Search for the cell housing the specified text and yield its [x, y] center coordinate. 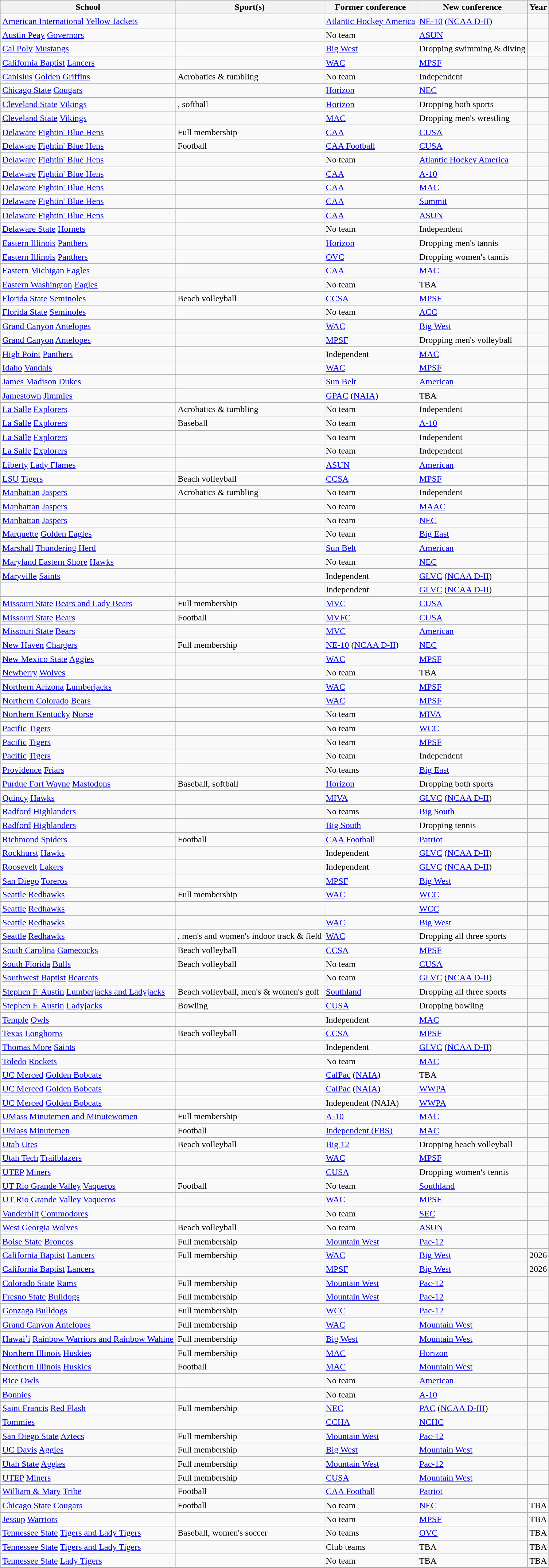
William & Mary Tribe [88, 1491]
ACC [472, 312]
American International Yellow Jackets [88, 21]
Eastern Washington Eagles [88, 285]
GPAC (NAIA) [370, 395]
UMass Minutemen [88, 1130]
West Georgia Wolves [88, 1227]
Dropping men's volleyball [472, 340]
Maryville Saints [88, 576]
Baseball, softball [250, 784]
Northern Kentucky Norse [88, 714]
School [88, 7]
Delaware State Hornets [88, 229]
SEC [472, 1214]
Temple Owls [88, 1019]
MVFC [370, 618]
Summit [472, 201]
Saint Francis Red Flash [88, 1408]
Providence Friars [88, 770]
Utah State Aggies [88, 1464]
San Diego State Aztecs [88, 1436]
Hawaiʻi Rainbow Warriors and Rainbow Wahine [88, 1339]
Gonzaga Bulldogs [88, 1311]
Newberry Wolves [88, 673]
New conference [472, 7]
Independent (FBS) [370, 1130]
Dropping beach volleyball [472, 1144]
Jamestown Jimmies [88, 395]
Roosevelt Lakers [88, 867]
Dropping women's tennis [472, 1172]
Dropping bowling [472, 1006]
Southwest Baptist Bearcats [88, 978]
Jessup Warriors [88, 1519]
Texas Longhorns [88, 1033]
Idaho Vandals [88, 368]
Baseball, women's soccer [250, 1533]
UMass Minutemen and Minutewomen [88, 1117]
Northern Arizona Lumberjacks [88, 687]
Colorado State Rams [88, 1283]
CCHA [370, 1422]
Vanderbilt Commodores [88, 1214]
Baseball [250, 423]
New Mexico State Aggies [88, 659]
Stephen F. Austin Ladyjacks [88, 1006]
Dropping swimming & diving [472, 49]
Big 12 [370, 1144]
Marshall Thundering Herd [88, 548]
Canisius Golden Griffins [88, 77]
Tommies [88, 1422]
Bowling [250, 1006]
PAC (NCAA D-III) [472, 1408]
Maryland Eastern Shore Hawks [88, 562]
Former conference [370, 7]
Dropping men's tannis [472, 243]
Club teams [370, 1547]
Eastern Michigan Eagles [88, 271]
Fresno State Bulldogs [88, 1297]
Beach volleyball, men's & women's golf [250, 992]
New Haven Chargers [88, 645]
High Point Panthers [88, 354]
Dropping tennis [472, 825]
, men's and women's indoor track & field [250, 936]
Utah Tech Trailblazers [88, 1158]
Liberty Lady Flames [88, 465]
Quincy Hawks [88, 797]
Sport(s) [250, 7]
, softball [250, 104]
Dropping men's wrestling [472, 118]
Utah Utes [88, 1144]
UC Davis Aggies [88, 1450]
Missouri State Bears and Lady Bears [88, 603]
Toledo Rockets [88, 1061]
MAAC [472, 506]
San Diego Toreros [88, 881]
Cal Poly Mustangs [88, 49]
South Carolina Gamecocks [88, 950]
Richmond Spiders [88, 839]
Boise State Broncos [88, 1241]
Northern Colorado Bears [88, 701]
Year [538, 7]
Tennessee State Lady Tigers [88, 1561]
NCHC [472, 1422]
Marquette Golden Eagles [88, 534]
Rice Owls [88, 1380]
Independent (NAIA) [370, 1103]
Rockhurst Hawks [88, 853]
LSU Tigers [88, 479]
Thomas More Saints [88, 1047]
South Florida Bulls [88, 964]
Stephen F. Austin Lumberjacks and Ladyjacks [88, 992]
Austin Peay Governors [88, 35]
Purdue Fort Wayne Mastodons [88, 784]
Dropping women's tannis [472, 257]
James Madison Dukes [88, 381]
Bonnies [88, 1394]
